For the text-containing cell, return its midpoint in (X, Y) coordinate format. 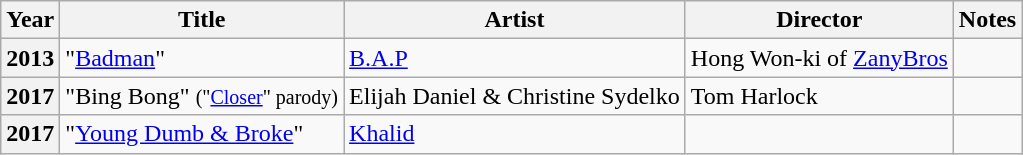
Artist (515, 20)
Hong Won-ki of ZanyBros (819, 58)
2013 (30, 58)
Title (202, 20)
B.A.P (515, 58)
Khalid (515, 134)
Year (30, 20)
Director (819, 20)
Notes (987, 20)
"Young Dumb & Broke" (202, 134)
Tom Harlock (819, 96)
"Badman" (202, 58)
"Bing Bong" ("Closer" parody) (202, 96)
Elijah Daniel & Christine Sydelko (515, 96)
